Return (X, Y) of the center of cell containing provided text 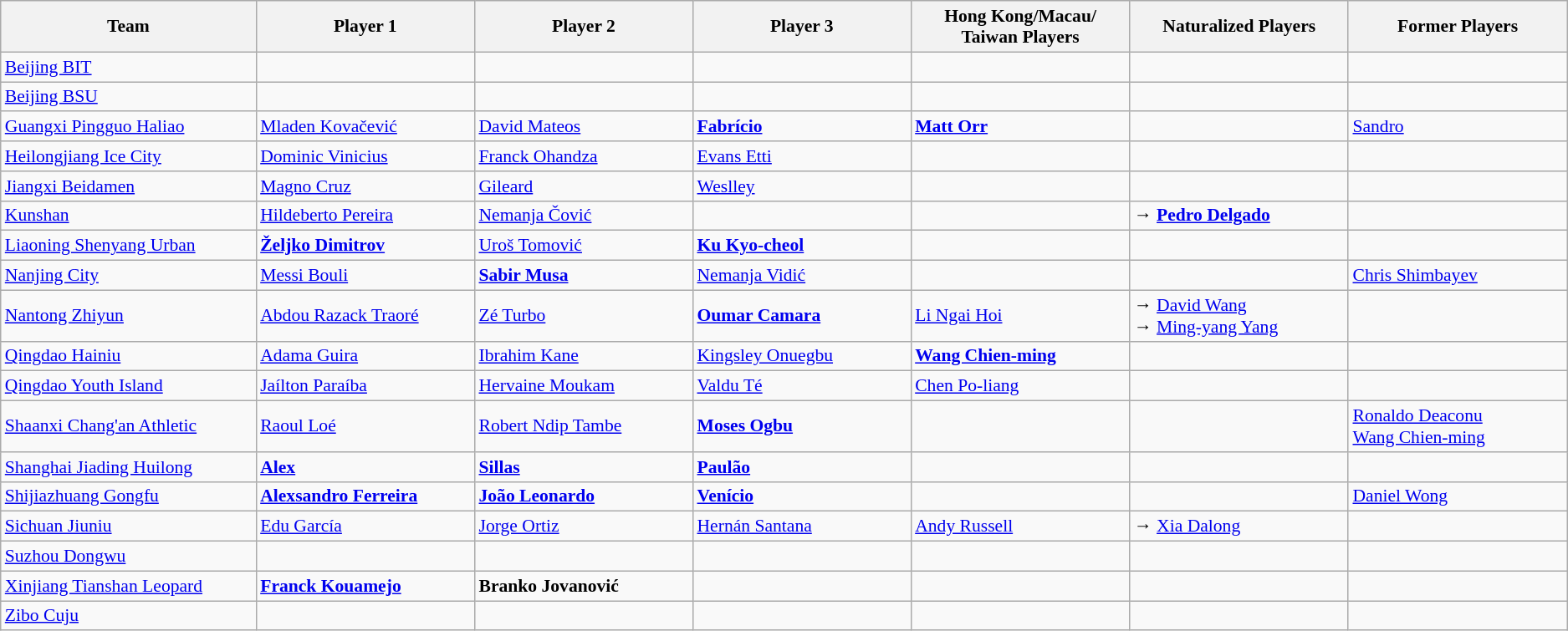
Hong Kong/Macau/Taiwan Players (1020, 27)
Raoul Loé (365, 426)
Guangxi Pingguo Haliao (129, 127)
Kingsley Onuegbu (801, 356)
Kunshan (129, 216)
Qingdao Hainiu (129, 356)
Andy Russell (1020, 527)
Player 3 (801, 27)
Chen Po-liang (1020, 386)
Chris Shimbayev (1457, 276)
Beijing BIT (129, 67)
Heilongjiang Ice City (129, 156)
Former Players (1457, 27)
Nanjing City (129, 276)
Mladen Kovačević (365, 127)
Edu García (365, 527)
Suzhou Dongwu (129, 557)
Sandro (1457, 127)
João Leonardo (584, 496)
→ Xia Dalong (1239, 527)
Sichuan Jiuniu (129, 527)
Shijiazhuang Gongfu (129, 496)
Messi Bouli (365, 276)
Paulão (801, 467)
Abdou Razack Traoré (365, 316)
→ Pedro Delgado (1239, 216)
Matt Orr (1020, 127)
Evans Etti (801, 156)
Adama Guira (365, 356)
Li Ngai Hoi (1020, 316)
Hernán Santana (801, 527)
Željko Dimitrov (365, 246)
Franck Ohandza (584, 156)
Shanghai Jiading Huilong (129, 467)
David Mateos (584, 127)
Zibo Cuju (129, 616)
Sabir Musa (584, 276)
Jaílton Paraíba (365, 386)
Nemanja Čović (584, 216)
Zé Turbo (584, 316)
Shaanxi Chang'an Athletic (129, 426)
Uroš Tomović (584, 246)
Hervaine Moukam (584, 386)
Hildeberto Pereira (365, 216)
Branko Jovanović (584, 586)
Weslley (801, 186)
Robert Ndip Tambe (584, 426)
Valdu Té (801, 386)
Alexsandro Ferreira (365, 496)
Player 2 (584, 27)
Venício (801, 496)
Qingdao Youth Island (129, 386)
Nantong Zhiyun (129, 316)
Daniel Wong (1457, 496)
Wang Chien-ming (1020, 356)
Nemanja Vidić (801, 276)
Sillas (584, 467)
Player 1 (365, 27)
Oumar Camara (801, 316)
Ku Kyo-cheol (801, 246)
Alex (365, 467)
Franck Kouamejo (365, 586)
Xinjiang Tianshan Leopard (129, 586)
Liaoning Shenyang Urban (129, 246)
Team (129, 27)
Naturalized Players (1239, 27)
Jiangxi Beidamen (129, 186)
Fabrício (801, 127)
Ibrahim Kane (584, 356)
Beijing BSU (129, 97)
Jorge Ortiz (584, 527)
Moses Ogbu (801, 426)
→ David Wang→ Ming-yang Yang (1239, 316)
Gileard (584, 186)
Dominic Vinicius (365, 156)
Ronaldo Deaconu Wang Chien-ming (1457, 426)
Magno Cruz (365, 186)
